Return [x, y] of the center of cell containing provided text 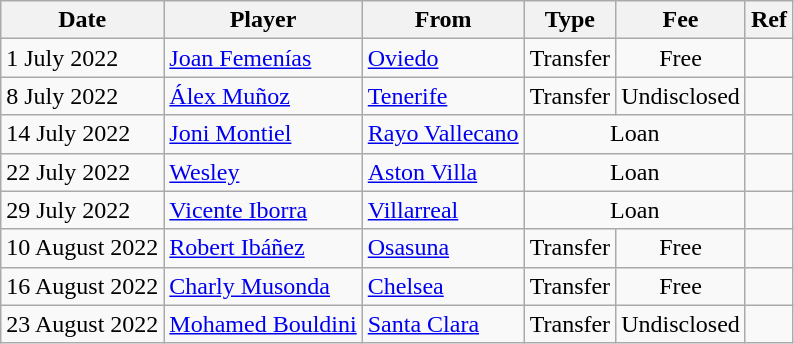
Chelsea [443, 286]
Robert Ibáñez [263, 248]
Joan Femenías [263, 58]
Álex Muñoz [263, 96]
Oviedo [443, 58]
Vicente Iborra [263, 210]
22 July 2022 [82, 172]
29 July 2022 [82, 210]
16 August 2022 [82, 286]
Osasuna [443, 248]
Rayo Vallecano [443, 134]
10 August 2022 [82, 248]
Aston Villa [443, 172]
23 August 2022 [82, 324]
Charly Musonda [263, 286]
14 July 2022 [82, 134]
8 July 2022 [82, 96]
Ref [768, 20]
Santa Clara [443, 324]
Wesley [263, 172]
Joni Montiel [263, 134]
1 July 2022 [82, 58]
Tenerife [443, 96]
Mohamed Bouldini [263, 324]
Player [263, 20]
From [443, 20]
Fee [681, 20]
Villarreal [443, 210]
Date [82, 20]
Type [570, 20]
